Return (X, Y) of the center of cell containing provided text 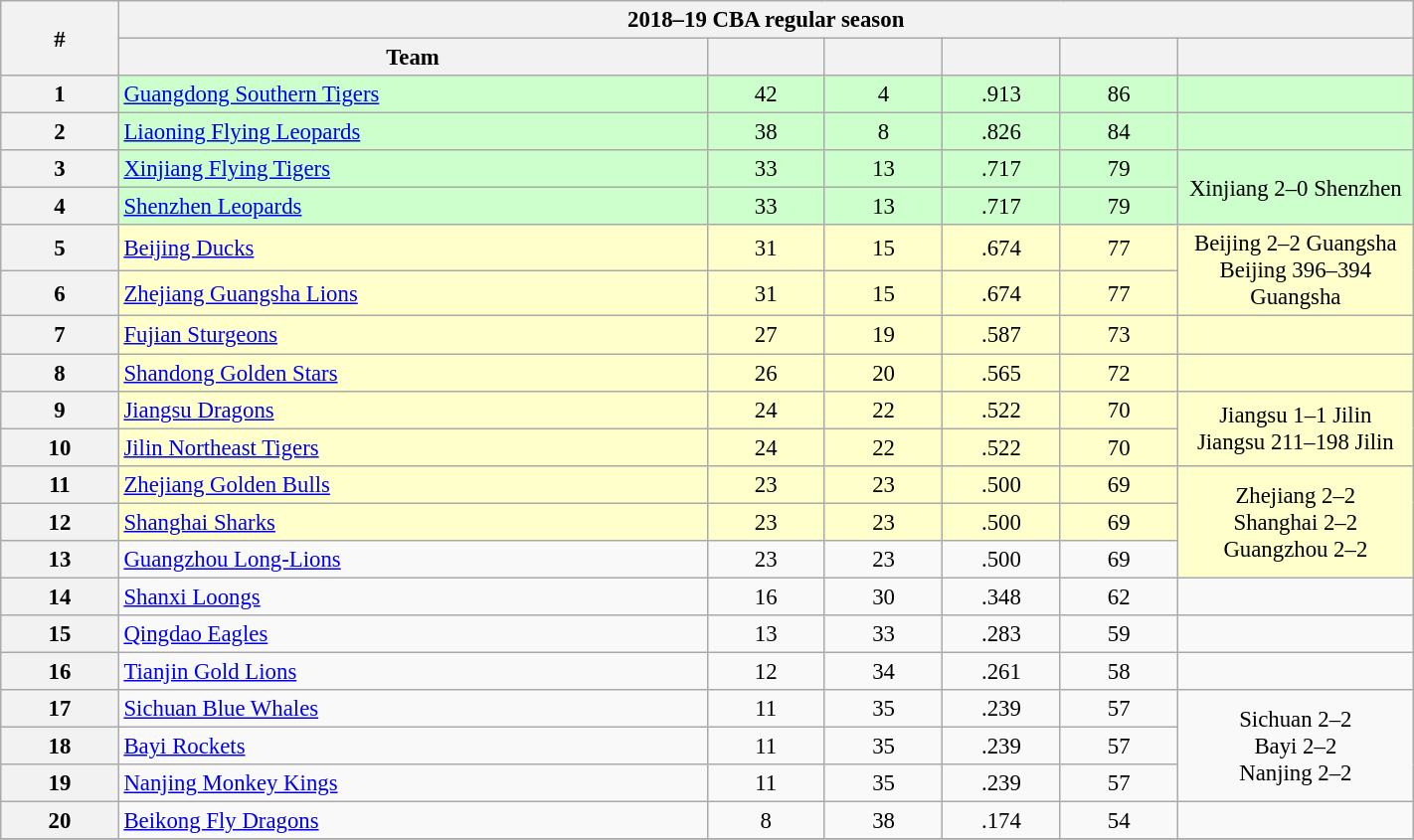
1 (60, 94)
26 (766, 373)
7 (60, 335)
.174 (1001, 821)
34 (883, 671)
17 (60, 709)
5 (60, 248)
Jiangsu 1–1 JilinJiangsu 211–198 Jilin (1295, 427)
54 (1119, 821)
Zhejiang Guangsha Lions (413, 293)
Shanghai Sharks (413, 522)
18 (60, 747)
Shenzhen Leopards (413, 207)
.565 (1001, 373)
Xinjiang Flying Tigers (413, 169)
Jiangsu Dragons (413, 410)
Team (413, 58)
Nanjing Monkey Kings (413, 783)
3 (60, 169)
.913 (1001, 94)
86 (1119, 94)
Qingdao Eagles (413, 634)
72 (1119, 373)
59 (1119, 634)
.283 (1001, 634)
Zhejiang 2–2Shanghai 2–2Guangzhou 2–2 (1295, 521)
.348 (1001, 596)
Beikong Fly Dragons (413, 821)
84 (1119, 132)
.826 (1001, 132)
42 (766, 94)
Xinjiang 2–0 Shenzhen (1295, 187)
9 (60, 410)
30 (883, 596)
Jilin Northeast Tigers (413, 447)
Liaoning Flying Leopards (413, 132)
Sichuan 2–2Bayi 2–2Nanjing 2–2 (1295, 746)
14 (60, 596)
27 (766, 335)
Beijing Ducks (413, 248)
Tianjin Gold Lions (413, 671)
Shanxi Loongs (413, 596)
10 (60, 447)
Beijing 2–2 GuangshaBeijing 396–394 Guangsha (1295, 270)
Bayi Rockets (413, 747)
58 (1119, 671)
.587 (1001, 335)
62 (1119, 596)
2018–19 CBA regular season (766, 20)
Guangdong Southern Tigers (413, 94)
Guangzhou Long-Lions (413, 560)
2 (60, 132)
Sichuan Blue Whales (413, 709)
.261 (1001, 671)
73 (1119, 335)
# (60, 38)
Fujian Sturgeons (413, 335)
6 (60, 293)
Shandong Golden Stars (413, 373)
Zhejiang Golden Bulls (413, 484)
